Output the [x, y] coordinate of the center of the cell containing the given text.  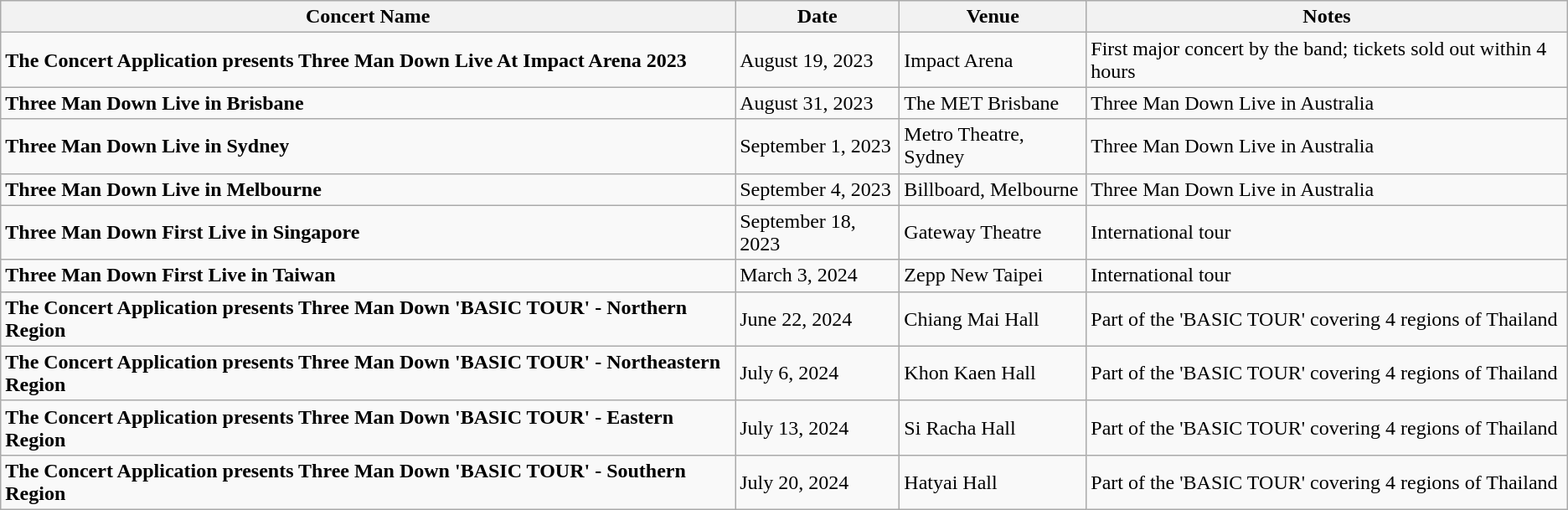
Three Man Down First Live in Taiwan [369, 276]
Venue [993, 17]
March 3, 2024 [818, 276]
The Concert Application presents Three Man Down 'BASIC TOUR' - Northern Region [369, 318]
The Concert Application presents Three Man Down 'BASIC TOUR' - Southern Region [369, 482]
Three Man Down Live in Brisbane [369, 103]
August 31, 2023 [818, 103]
July 6, 2024 [818, 373]
Date [818, 17]
Concert Name [369, 17]
Three Man Down Live in Sydney [369, 146]
August 19, 2023 [818, 60]
The Concert Application presents Three Man Down 'BASIC TOUR' - Eastern Region [369, 427]
Khon Kaen Hall [993, 373]
Billboard, Melbourne [993, 189]
Gateway Theatre [993, 233]
The MET Brisbane [993, 103]
June 22, 2024 [818, 318]
The Concert Application presents Three Man Down Live At Impact Arena 2023 [369, 60]
Notes [1327, 17]
September 1, 2023 [818, 146]
September 18, 2023 [818, 233]
July 13, 2024 [818, 427]
July 20, 2024 [818, 482]
Hatyai Hall [993, 482]
Zepp New Taipei [993, 276]
Chiang Mai Hall [993, 318]
Three Man Down Live in Melbourne [369, 189]
Three Man Down First Live in Singapore [369, 233]
Si Racha Hall [993, 427]
First major concert by the band; tickets sold out within 4 hours [1327, 60]
Metro Theatre, Sydney [993, 146]
September 4, 2023 [818, 189]
Impact Arena [993, 60]
The Concert Application presents Three Man Down 'BASIC TOUR' - Northeastern Region [369, 373]
